Scan for the cell matching the given text and deliver its [x, y] coordinate at center. 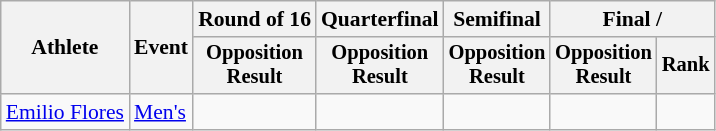
Round of 16 [254, 19]
Emilio Flores [65, 112]
Semifinal [498, 19]
Event [161, 48]
Athlete [65, 48]
Rank [686, 66]
Final / [632, 19]
Men's [161, 112]
Quarterfinal [380, 19]
